Extract the [X, Y] coordinate from the center of the cell holding the provided text.  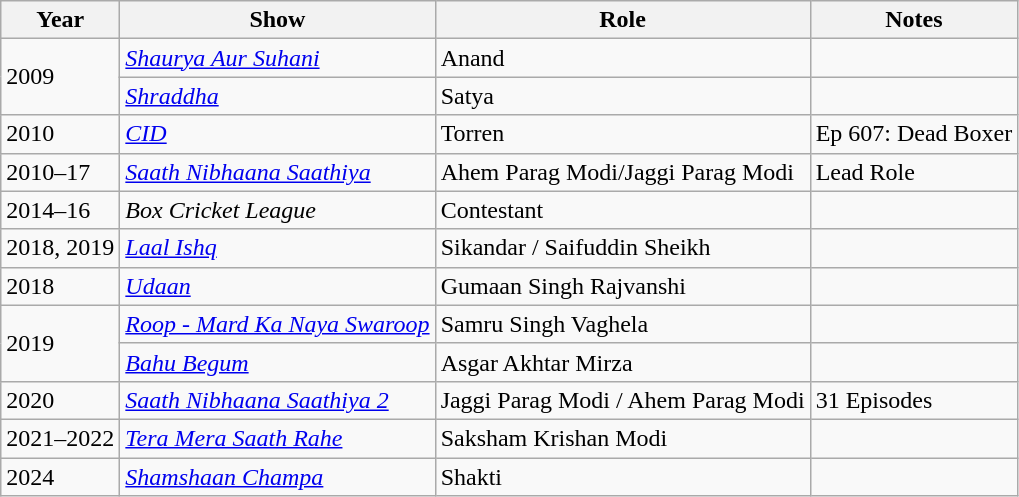
Ep 607: Dead Boxer [914, 134]
Saath Nibhaana Saathiya [278, 172]
Laal Ishq [278, 248]
2020 [60, 400]
Lead Role [914, 172]
Sikandar / Saifuddin Sheikh [622, 248]
2010 [60, 134]
Shaurya Aur Suhani [278, 58]
Contestant [622, 210]
Gumaan Singh Rajvanshi [622, 286]
Shakti [622, 477]
2014–16 [60, 210]
Saath Nibhaana Saathiya 2 [278, 400]
Saksham Krishan Modi [622, 438]
2024 [60, 477]
2021–2022 [60, 438]
Shraddha [278, 96]
Jaggi Parag Modi / Ahem Parag Modi [622, 400]
Udaan [278, 286]
2019 [60, 343]
2009 [60, 77]
Bahu Begum [278, 362]
Role [622, 20]
Asgar Akhtar Mirza [622, 362]
Torren [622, 134]
Show [278, 20]
Satya [622, 96]
Anand [622, 58]
Ahem Parag Modi/Jaggi Parag Modi [622, 172]
2018 [60, 286]
31 Episodes [914, 400]
Roop - Mard Ka Naya Swaroop [278, 324]
2018, 2019 [60, 248]
2010–17 [60, 172]
Notes [914, 20]
Shamshaan Champa [278, 477]
Year [60, 20]
Samru Singh Vaghela [622, 324]
CID [278, 134]
Box Cricket League [278, 210]
Tera Mera Saath Rahe [278, 438]
